From the cell containing the given text, extract its center point as (x, y) coordinate. 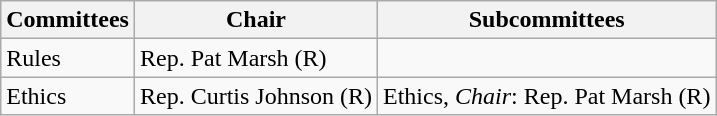
Ethics, Chair: Rep. Pat Marsh (R) (547, 96)
Ethics (68, 96)
Rep. Pat Marsh (R) (256, 58)
Subcommittees (547, 20)
Rep. Curtis Johnson (R) (256, 96)
Committees (68, 20)
Chair (256, 20)
Rules (68, 58)
